For the text-containing cell, return its midpoint in [x, y] coordinate format. 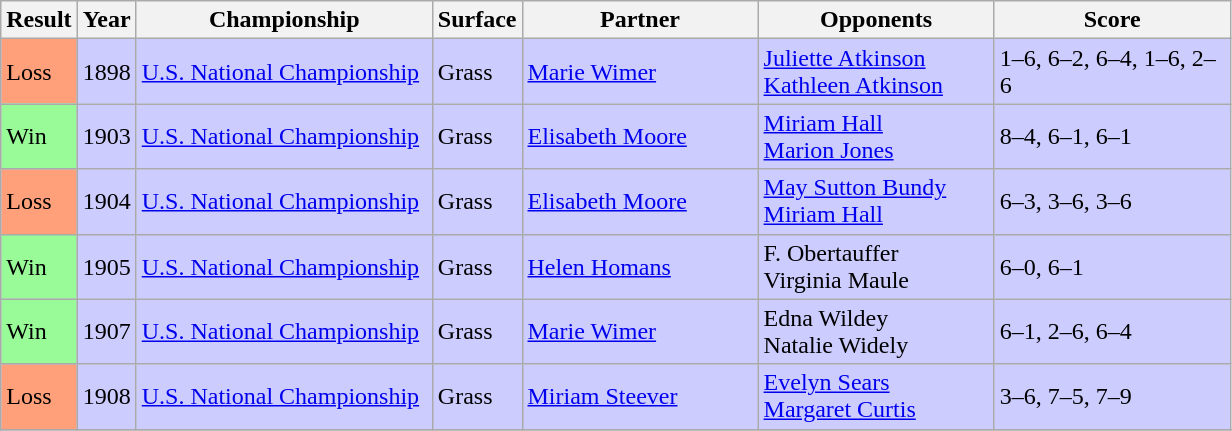
8–4, 6–1, 6–1 [1112, 136]
6–3, 3–6, 3–6 [1112, 202]
Juliette Atkinson Kathleen Atkinson [876, 72]
Year [106, 20]
Partner [640, 20]
6–0, 6–1 [1112, 266]
6–1, 2–6, 6–4 [1112, 332]
Score [1112, 20]
Championship [284, 20]
Result [39, 20]
1908 [106, 396]
1–6, 6–2, 6–4, 1–6, 2–6 [1112, 72]
1907 [106, 332]
1904 [106, 202]
1903 [106, 136]
Opponents [876, 20]
1898 [106, 72]
May Sutton Bundy Miriam Hall [876, 202]
Miriam Steever [640, 396]
F. Obertauffer Virginia Maule [876, 266]
Edna Wildey Natalie Widely [876, 332]
Miriam Hall Marion Jones [876, 136]
3–6, 7–5, 7–9 [1112, 396]
Evelyn Sears Margaret Curtis [876, 396]
1905 [106, 266]
Surface [477, 20]
Helen Homans [640, 266]
